Detect which cell encompasses the target text, then output its [X, Y] center coordinate. 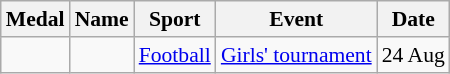
Event [296, 19]
Medal [36, 19]
Football [175, 55]
Name [102, 19]
Sport [175, 19]
24 Aug [414, 55]
Girls' tournament [296, 55]
Date [414, 19]
